Identify which cell holds the provided text, then report its [X, Y] central coordinate. 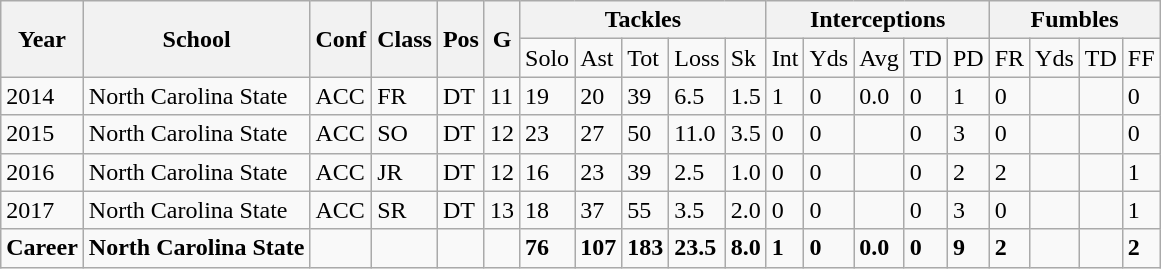
Tot [646, 58]
Pos [460, 39]
6.5 [697, 96]
Tackles [644, 20]
Loss [697, 58]
2.5 [697, 172]
19 [548, 96]
Fumbles [1074, 20]
SR [405, 210]
23.5 [697, 248]
27 [598, 134]
183 [646, 248]
Conf [341, 39]
School [196, 39]
76 [548, 248]
107 [598, 248]
1.5 [746, 96]
JR [405, 172]
Interceptions [878, 20]
1.0 [746, 172]
37 [598, 210]
2016 [42, 172]
G [502, 39]
Year [42, 39]
2015 [42, 134]
11.0 [697, 134]
Int [785, 58]
50 [646, 134]
18 [548, 210]
PD [968, 58]
2.0 [746, 210]
Career [42, 248]
11 [502, 96]
2017 [42, 210]
SO [405, 134]
Solo [548, 58]
9 [968, 248]
Sk [746, 58]
55 [646, 210]
Ast [598, 58]
13 [502, 210]
16 [548, 172]
20 [598, 96]
FF [1141, 58]
Class [405, 39]
Avg [880, 58]
8.0 [746, 248]
2014 [42, 96]
